Find where the given text appears and provide that cell's center as (X, Y) coordinate. 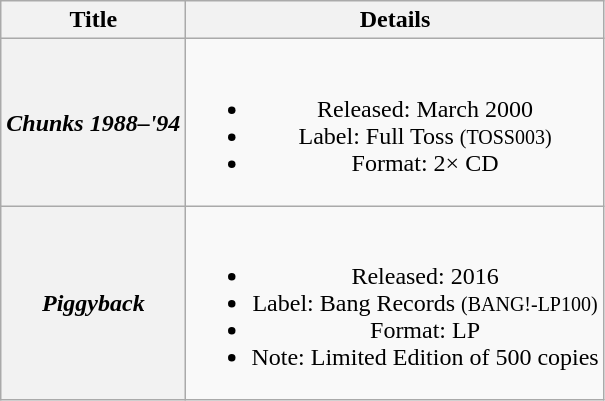
Chunks 1988–'94 (94, 122)
Title (94, 20)
Released: March 2000Label: Full Toss (TOSS003)Format: 2× CD (395, 122)
Details (395, 20)
Released: 2016Label: Bang Records (BANG!-LP100)Format: LPNote: Limited Edition of 500 copies (395, 303)
Piggyback (94, 303)
